Determine the [x, y] coordinate at the center of the cell enclosing the given text.  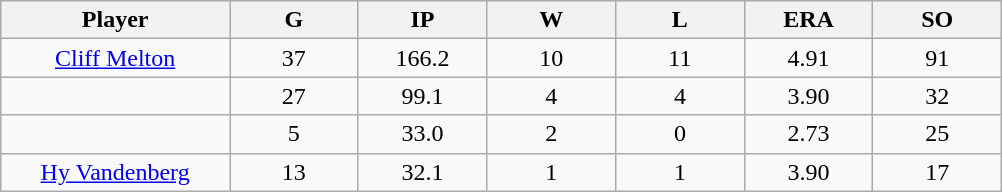
5 [294, 134]
ERA [808, 20]
10 [552, 58]
Player [116, 20]
4.91 [808, 58]
IP [422, 20]
166.2 [422, 58]
27 [294, 96]
99.1 [422, 96]
2 [552, 134]
L [680, 20]
Hy Vandenberg [116, 172]
32.1 [422, 172]
Cliff Melton [116, 58]
37 [294, 58]
25 [938, 134]
G [294, 20]
0 [680, 134]
91 [938, 58]
W [552, 20]
32 [938, 96]
17 [938, 172]
2.73 [808, 134]
33.0 [422, 134]
13 [294, 172]
SO [938, 20]
11 [680, 58]
